Find where the given text appears and provide that cell's center as [x, y] coordinate. 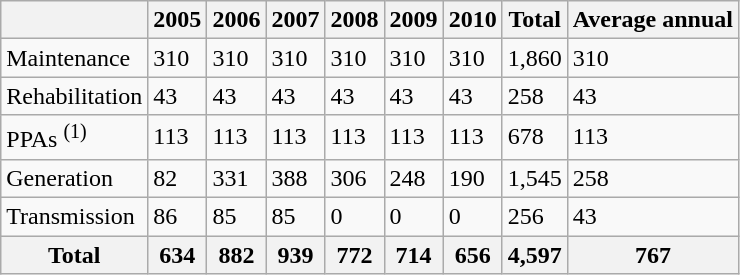
2009 [414, 20]
2005 [178, 20]
190 [472, 178]
Rehabilitation [74, 96]
2006 [236, 20]
772 [354, 255]
Average annual [652, 20]
634 [178, 255]
714 [414, 255]
306 [354, 178]
656 [472, 255]
882 [236, 255]
388 [296, 178]
4,597 [534, 255]
2008 [354, 20]
248 [414, 178]
256 [534, 217]
767 [652, 255]
Generation [74, 178]
82 [178, 178]
Maintenance [74, 58]
678 [534, 138]
2010 [472, 20]
PPAs (1) [74, 138]
331 [236, 178]
1,545 [534, 178]
86 [178, 217]
939 [296, 255]
1,860 [534, 58]
2007 [296, 20]
Transmission [74, 217]
